Pinpoint the cell where the given text exists, returning its [X, Y] midpoint coordinate. 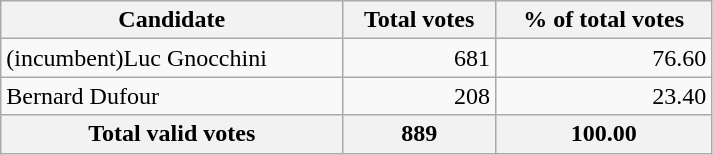
(incumbent)Luc Gnocchini [172, 58]
681 [420, 58]
208 [420, 96]
889 [420, 134]
76.60 [604, 58]
Total votes [420, 20]
23.40 [604, 96]
Bernard Dufour [172, 96]
% of total votes [604, 20]
Candidate [172, 20]
100.00 [604, 134]
Total valid votes [172, 134]
